Output the (X, Y) coordinate of the center of the cell containing the given text.  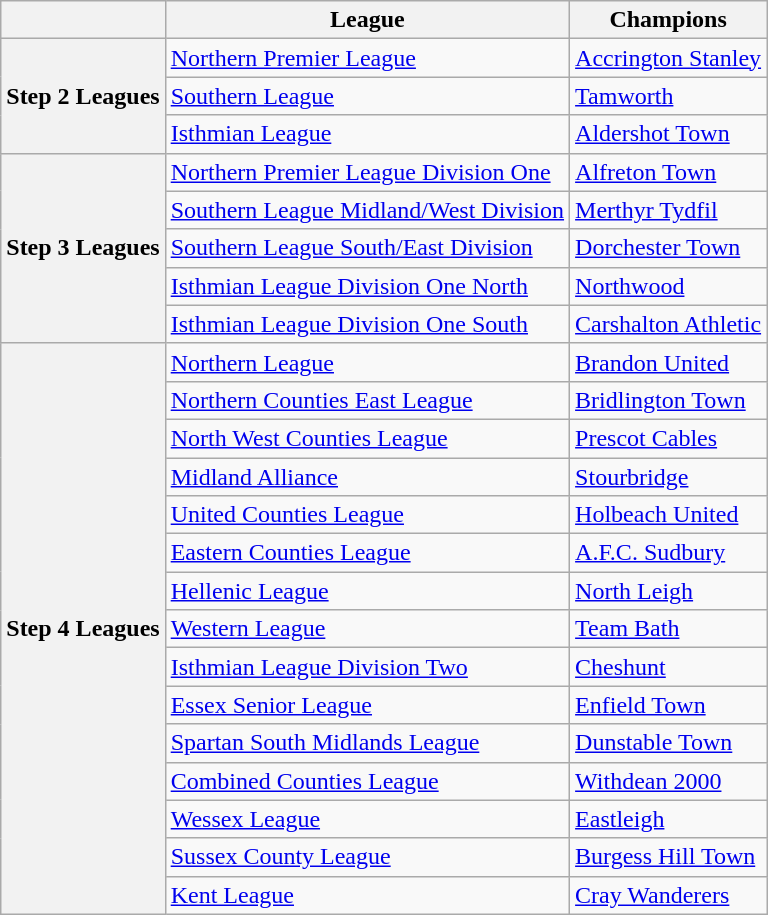
Brandon United (668, 362)
Carshalton Athletic (668, 324)
North West Counties League (367, 438)
Kent League (367, 895)
Burgess Hill Town (668, 857)
Isthmian League (367, 134)
Northwood (668, 286)
Sussex County League (367, 857)
Isthmian League Division One South (367, 324)
Stourbridge (668, 477)
Bridlington Town (668, 400)
Northern Premier League Division One (367, 172)
Prescot Cables (668, 438)
A.F.C. Sudbury (668, 553)
Cray Wanderers (668, 895)
Alfreton Town (668, 172)
Cheshunt (668, 667)
Holbeach United (668, 515)
Aldershot Town (668, 134)
Eastleigh (668, 819)
Merthyr Tydfil (668, 210)
Wessex League (367, 819)
Spartan South Midlands League (367, 743)
Enfield Town (668, 705)
Hellenic League (367, 591)
Dunstable Town (668, 743)
Step 4 Leagues (83, 628)
League (367, 20)
Midland Alliance (367, 477)
Dorchester Town (668, 248)
Champions (668, 20)
Essex Senior League (367, 705)
Northern Premier League (367, 58)
Eastern Counties League (367, 553)
Northern League (367, 362)
United Counties League (367, 515)
North Leigh (668, 591)
Step 3 Leagues (83, 248)
Tamworth (668, 96)
Western League (367, 629)
Withdean 2000 (668, 781)
Combined Counties League (367, 781)
Team Bath (668, 629)
Accrington Stanley (668, 58)
Northern Counties East League (367, 400)
Southern League Midland/West Division (367, 210)
Southern League (367, 96)
Step 2 Leagues (83, 96)
Isthmian League Division One North (367, 286)
Isthmian League Division Two (367, 667)
Southern League South/East Division (367, 248)
